Return the (x, y) coordinate for the center point of the cell that contains the specified text.  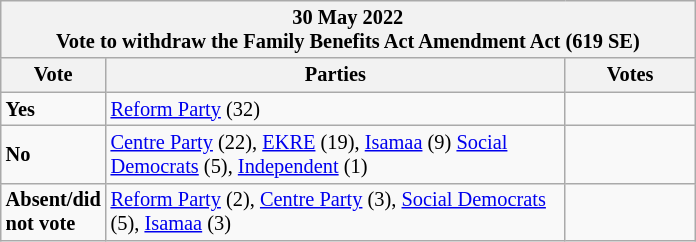
Reform Party (32) (336, 109)
Absent/did not vote (54, 212)
Centre Party (22), EKRE (19), Isamaa (9) Social Democrats (5), Independent (1) (336, 154)
Reform Party (2), Centre Party (3), Social Democrats (5), Isamaa (3) (336, 212)
Votes (630, 75)
Yes (54, 109)
Vote (54, 75)
Parties (336, 75)
No (54, 154)
30 May 2022Vote to withdraw the Family Benefits Act Amendment Act (619 SE) (348, 29)
